For the text-containing cell, return its midpoint in (x, y) coordinate format. 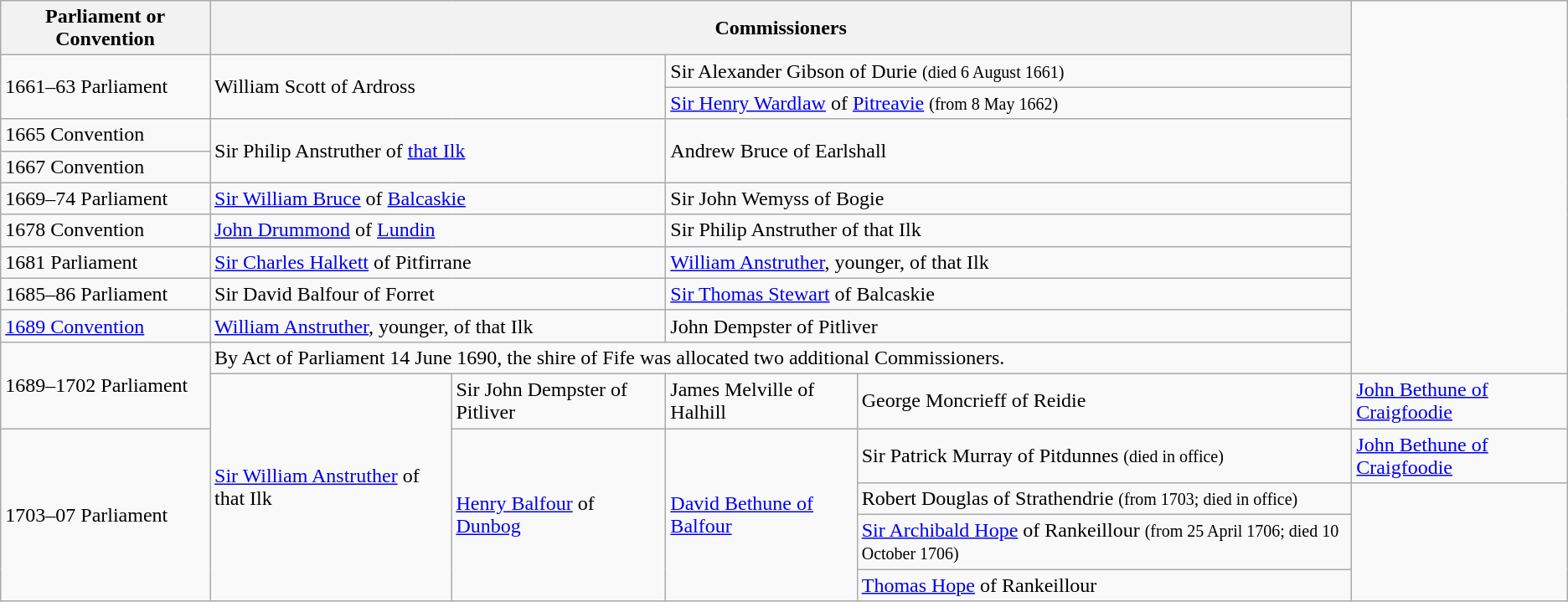
1689–1702 Parliament (106, 385)
David Bethune of Balfour (761, 515)
Sir Thomas Stewart of Balcaskie (1008, 294)
1703–07 Parliament (106, 515)
Sir Charles Halkett of Pitfirrane (438, 262)
Sir Patrick Murray of Pitdunnes (died in office) (1104, 455)
Thomas Hope of Rankeillour (1104, 585)
1678 Convention (106, 230)
1667 Convention (106, 167)
James Melville of Halhill (761, 400)
John Drummond of Lundin (438, 230)
1661–63 Parliament (106, 87)
Robert Douglas of Strathendrie (from 1703; died in office) (1104, 499)
1681 Parliament (106, 262)
Andrew Bruce of Earlshall (1008, 151)
Parliament or Convention (106, 28)
Sir David Balfour of Forret (438, 294)
Sir William Anstruther of that Ilk (331, 487)
Sir Alexander Gibson of Durie (died 6 August 1661) (1008, 71)
Sir Henry Wardlaw of Pitreavie (from 8 May 1662) (1008, 103)
Sir William Bruce of Balcaskie (438, 198)
Commissioners (781, 28)
Sir John Dempster of Pitliver (559, 400)
William Scott of Ardross (438, 87)
John Dempster of Pitliver (1008, 326)
1669–74 Parliament (106, 198)
Henry Balfour of Dunbog (559, 515)
Sir Archibald Hope of Rankeillour (from 25 April 1706; died 10 October 1706) (1104, 543)
By Act of Parliament 14 June 1690, the shire of Fife was allocated two additional Commissioners. (781, 358)
1685–86 Parliament (106, 294)
1665 Convention (106, 135)
George Moncrieff of Reidie (1104, 400)
Sir John Wemyss of Bogie (1008, 198)
1689 Convention (106, 326)
